Search for the cell housing the specified text and yield its (x, y) center coordinate. 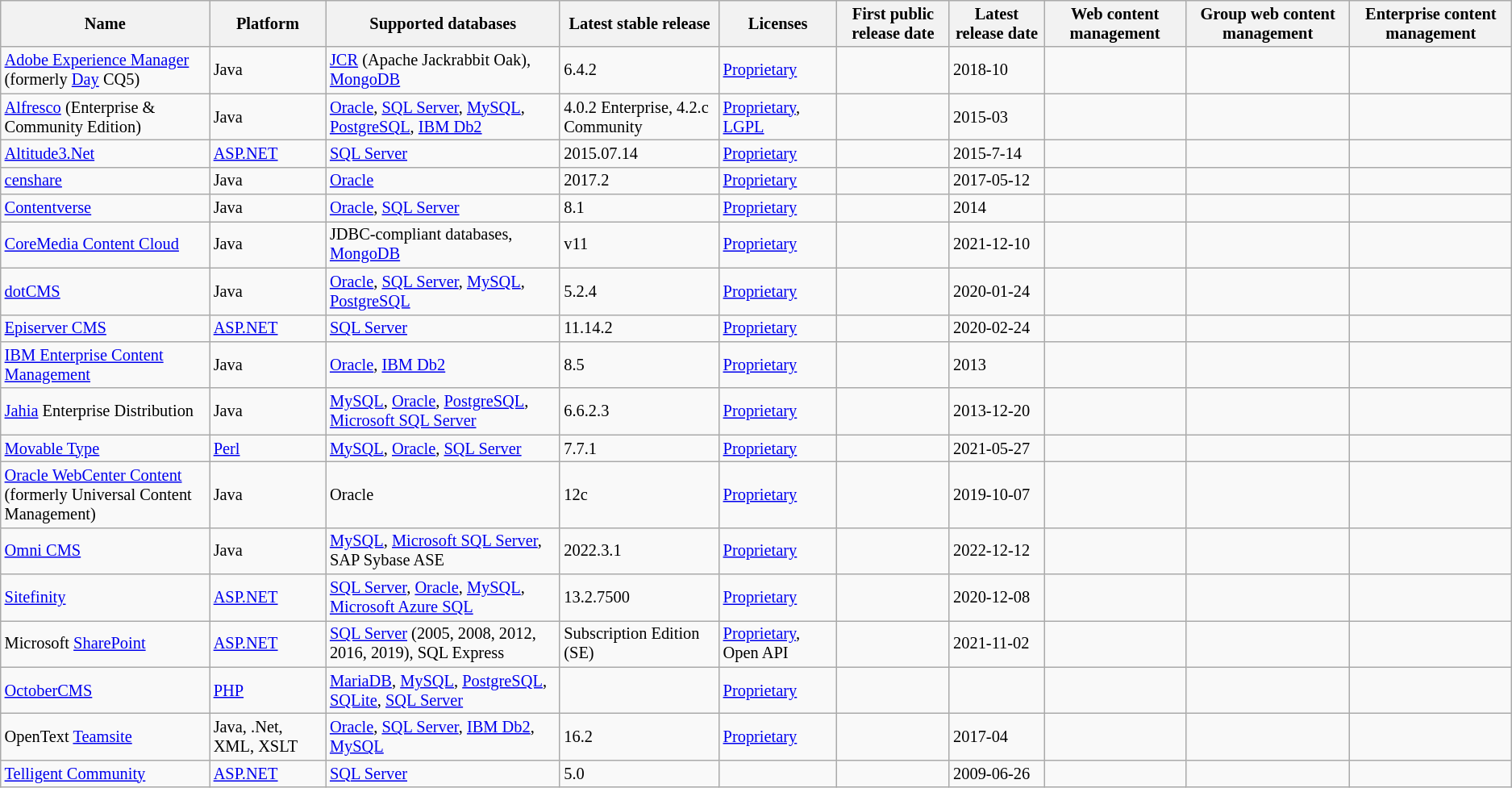
dotCMS (105, 291)
13.2.7500 (639, 598)
Latest release date (997, 23)
SQL Server (2005, 2008, 2012, 2016, 2019), SQL Express (443, 644)
OctoberCMS (105, 690)
2015-7-14 (997, 153)
2018-10 (997, 70)
JCR (Apache Jackrabbit Oak), MongoDB (443, 70)
2022.3.1 (639, 551)
Subscription Edition (SE) (639, 644)
Alfresco (Enterprise & Community Edition) (105, 117)
OpenText Teamsite (105, 736)
2014 (997, 208)
censhare (105, 181)
Movable Type (105, 448)
2021-12-10 (997, 244)
Contentverse (105, 208)
Altitude3.Net (105, 153)
MySQL, Microsoft SQL Server, SAP Sybase ASE (443, 551)
MySQL, Oracle, PostgreSQL, Microsoft SQL Server (443, 411)
6.6.2.3 (639, 411)
Enterprise content management (1431, 23)
Episerver CMS (105, 328)
Proprietary, LGPL (778, 117)
Jahia Enterprise Distribution (105, 411)
2015-03 (997, 117)
Web content management (1115, 23)
v11 (639, 244)
Java, .Net, XML, XSLT (268, 736)
4.0.2 Enterprise, 4.2.c Community (639, 117)
7.7.1 (639, 448)
MySQL, Oracle, SQL Server (443, 448)
5.2.4 (639, 291)
Oracle, IBM Db2 (443, 365)
2021-05-27 (997, 448)
6.4.2 (639, 70)
Proprietary, Open API (778, 644)
Telligent Community (105, 773)
Name (105, 23)
Perl (268, 448)
2020-02-24 (997, 328)
MariaDB, MySQL, PostgreSQL, SQLite, SQL Server (443, 690)
2009-06-26 (997, 773)
Latest stable release (639, 23)
CoreMedia Content Cloud (105, 244)
Oracle WebCenter Content(formerly Universal Content Management) (105, 494)
2013-12-20 (997, 411)
8.5 (639, 365)
5.0 (639, 773)
Omni CMS (105, 551)
PHP (268, 690)
2015.07.14 (639, 153)
JDBC-compliant databases, MongoDB (443, 244)
2022-12-12 (997, 551)
2021-11-02 (997, 644)
2017-05-12 (997, 181)
2020-12-08 (997, 598)
First public release date (893, 23)
12c (639, 494)
2013 (997, 365)
Sitefinity (105, 598)
Oracle, SQL Server (443, 208)
Oracle, SQL Server, IBM Db2, MySQL (443, 736)
Adobe Experience Manager (formerly Day CQ5) (105, 70)
2017-04 (997, 736)
2019-10-07 (997, 494)
Oracle, SQL Server, MySQL, PostgreSQL, IBM Db2 (443, 117)
2020-01-24 (997, 291)
8.1 (639, 208)
Group web content management (1268, 23)
2017.2 (639, 181)
Microsoft SharePoint (105, 644)
16.2 (639, 736)
IBM Enterprise Content Management (105, 365)
Licenses (778, 23)
Oracle, SQL Server, MySQL, PostgreSQL (443, 291)
11.14.2 (639, 328)
SQL Server, Oracle, MySQL, Microsoft Azure SQL (443, 598)
Platform (268, 23)
Supported databases (443, 23)
